Locate the cell with the specified text and output its [x, y] center coordinate. 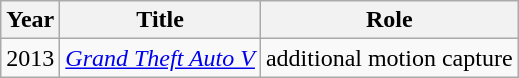
Grand Theft Auto V [160, 58]
additional motion capture [389, 58]
2013 [30, 58]
Title [160, 20]
Year [30, 20]
Role [389, 20]
